Identify which cell holds the provided text, then report its [x, y] central coordinate. 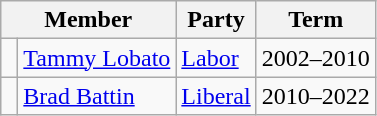
Labor [216, 58]
2002–2010 [316, 58]
Party [216, 20]
Tammy Lobato [97, 58]
Member [88, 20]
Term [316, 20]
Brad Battin [97, 96]
Liberal [216, 96]
2010–2022 [316, 96]
